Identify which cell holds the provided text, then report its [x, y] central coordinate. 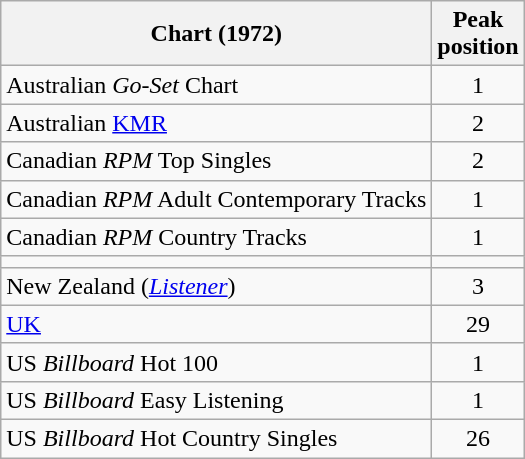
Canadian RPM Adult Contemporary Tracks [216, 199]
Peakposition [478, 34]
Australian Go-Set Chart [216, 85]
US Billboard Hot 100 [216, 362]
Canadian RPM Country Tracks [216, 237]
Canadian RPM Top Singles [216, 161]
UK [216, 324]
26 [478, 438]
29 [478, 324]
US Billboard Easy Listening [216, 400]
US Billboard Hot Country Singles [216, 438]
3 [478, 286]
Australian KMR [216, 123]
Chart (1972) [216, 34]
New Zealand (Listener) [216, 286]
